For the text-containing cell, return its midpoint in (x, y) coordinate format. 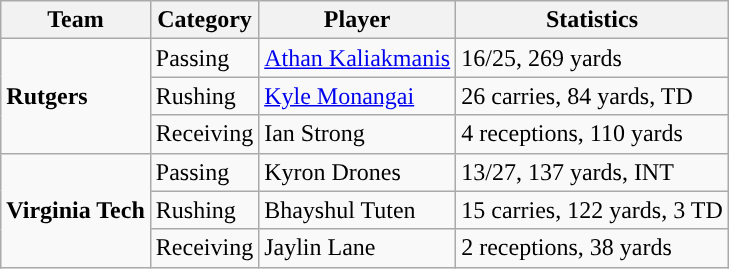
Player (358, 20)
Kyron Drones (358, 172)
Jaylin Lane (358, 248)
Virginia Tech (76, 210)
Kyle Monangai (358, 96)
13/27, 137 yards, INT (592, 172)
15 carries, 122 yards, 3 TD (592, 210)
16/25, 269 yards (592, 58)
Rutgers (76, 96)
Category (204, 20)
Statistics (592, 20)
4 receptions, 110 yards (592, 134)
Athan Kaliakmanis (358, 58)
Bhayshul Tuten (358, 210)
Ian Strong (358, 134)
26 carries, 84 yards, TD (592, 96)
Team (76, 20)
2 receptions, 38 yards (592, 248)
